For the text-containing cell, return its midpoint in [x, y] coordinate format. 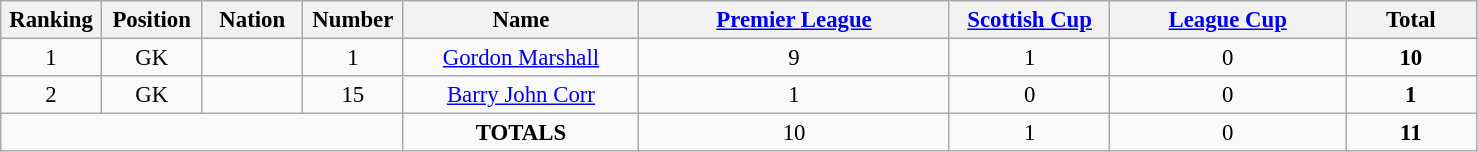
15 [354, 95]
Name [521, 20]
Ranking [52, 20]
Nation [252, 20]
League Cup [1228, 20]
Scottish Cup [1030, 20]
Number [354, 20]
2 [52, 95]
Barry John Corr [521, 95]
Position [152, 20]
Gordon Marshall [521, 58]
TOTALS [521, 133]
Premier League [794, 20]
9 [794, 58]
11 [1412, 133]
Total [1412, 20]
